Detect which cell encompasses the target text, then output its (x, y) center coordinate. 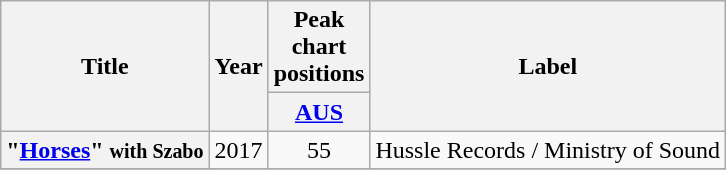
55 (319, 150)
"Horses" with Szabo (105, 150)
Peak chart positions (319, 47)
2017 (238, 150)
Label (548, 66)
Year (238, 66)
Title (105, 66)
AUS (319, 112)
Hussle Records / Ministry of Sound (548, 150)
